Pinpoint the cell where the given text exists, returning its [X, Y] midpoint coordinate. 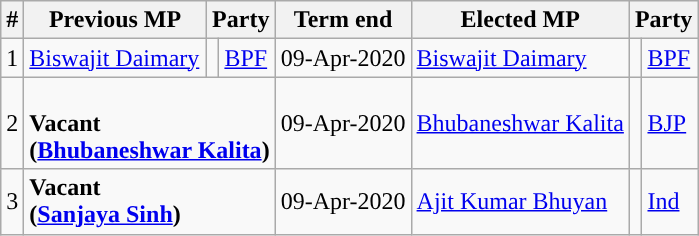
Previous MP [116, 20]
2 [12, 123]
Ajit Kumar Bhuyan [520, 202]
3 [12, 202]
1 [12, 58]
Term end [343, 20]
Ind [670, 202]
# [12, 20]
Bhubaneshwar Kalita [520, 123]
Elected MP [520, 20]
Vacant (Sanjaya Sinh) [150, 202]
Vacant (Bhubaneshwar Kalita) [150, 123]
BJP [670, 123]
